Provide the [x, y] coordinate of the cell's center where the given text is located.  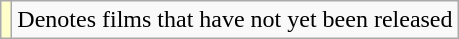
Denotes films that have not yet been released [235, 20]
